Search for the cell housing the specified text and yield its [x, y] center coordinate. 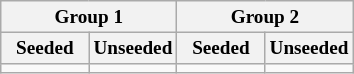
Group 2 [265, 17]
Group 1 [89, 17]
